Identify which cell holds the provided text, then report its [x, y] central coordinate. 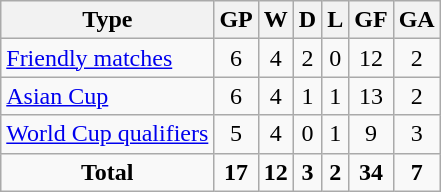
W [276, 20]
34 [371, 172]
Friendly matches [108, 58]
9 [371, 134]
17 [236, 172]
7 [416, 172]
L [336, 20]
GA [416, 20]
13 [371, 96]
5 [236, 134]
Asian Cup [108, 96]
Type [108, 20]
D [307, 20]
Total [108, 172]
GF [371, 20]
GP [236, 20]
World Cup qualifiers [108, 134]
